Capture the cell that displays the provided text and extract its [x, y] central coordinate. 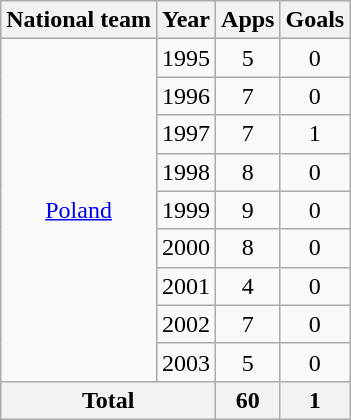
1998 [186, 172]
2003 [186, 362]
Apps [248, 20]
2001 [186, 286]
1997 [186, 134]
1995 [186, 58]
Year [186, 20]
9 [248, 210]
Goals [315, 20]
Total [108, 400]
1996 [186, 96]
1999 [186, 210]
2000 [186, 248]
2002 [186, 324]
National team [79, 20]
4 [248, 286]
Poland [79, 210]
60 [248, 400]
